Determine the [x, y] coordinate at the center of the cell enclosing the given text.  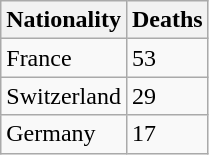
Switzerland [64, 96]
Germany [64, 134]
29 [167, 96]
53 [167, 58]
Deaths [167, 20]
17 [167, 134]
France [64, 58]
Nationality [64, 20]
